Locate the cell with the specified text and output its (x, y) center coordinate. 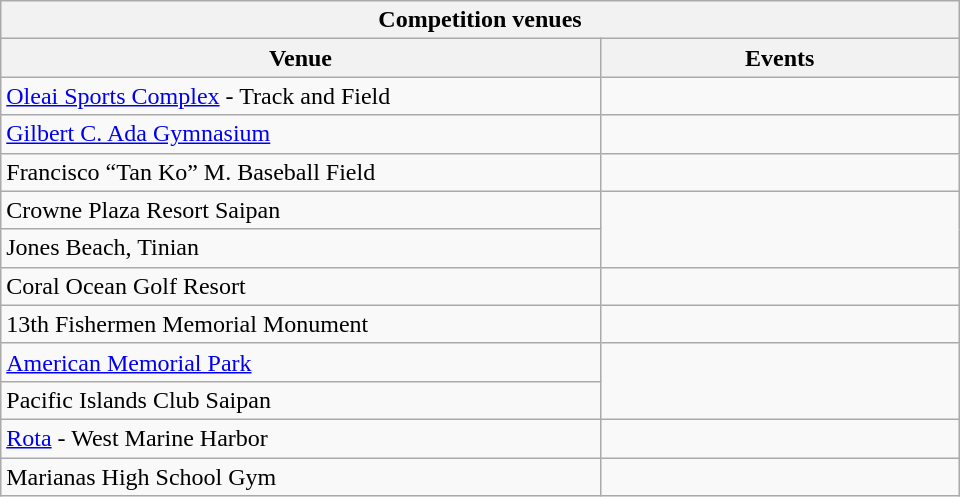
American Memorial Park (300, 362)
Events (780, 58)
Oleai Sports Complex - Track and Field (300, 96)
Pacific Islands Club Saipan (300, 400)
Coral Ocean Golf Resort (300, 286)
13th Fishermen Memorial Monument (300, 324)
Venue (300, 58)
Francisco “Tan Ko” M. Baseball Field (300, 172)
Rota - West Marine Harbor (300, 438)
Gilbert C. Ada Gymnasium (300, 134)
Marianas High School Gym (300, 477)
Competition venues (480, 20)
Crowne Plaza Resort Saipan (300, 210)
Jones Beach, Tinian (300, 248)
